Return (X, Y) of the center of cell containing provided text 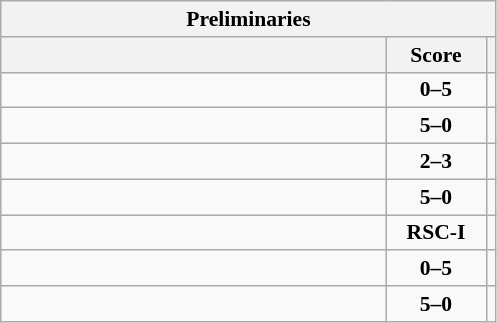
Preliminaries (248, 19)
Score (436, 55)
2–3 (436, 162)
RSC-I (436, 233)
